Capture the cell that displays the provided text and extract its (X, Y) central coordinate. 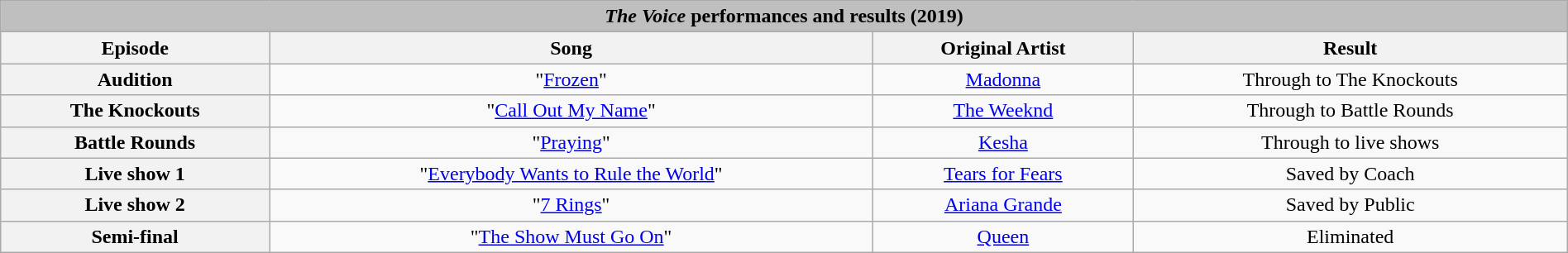
Madonna (1003, 79)
Saved by Coach (1350, 174)
"Praying" (571, 142)
Eliminated (1350, 236)
Episode (136, 48)
The Weeknd (1003, 111)
Queen (1003, 236)
Through to Battle Rounds (1350, 111)
"The Show Must Go On" (571, 236)
"7 Rings" (571, 205)
Saved by Public (1350, 205)
Kesha (1003, 142)
Result (1350, 48)
Live show 2 (136, 205)
"Everybody Wants to Rule the World" (571, 174)
Battle Rounds (136, 142)
Original Artist (1003, 48)
"Frozen" (571, 79)
Ariana Grande (1003, 205)
Semi-final (136, 236)
Tears for Fears (1003, 174)
"Call Out My Name" (571, 111)
Through to live shows (1350, 142)
Through to The Knockouts (1350, 79)
The Knockouts (136, 111)
The Voice performances and results (2019) (784, 17)
Song (571, 48)
Audition (136, 79)
Live show 1 (136, 174)
